Capture the cell that displays the provided text and extract its (X, Y) central coordinate. 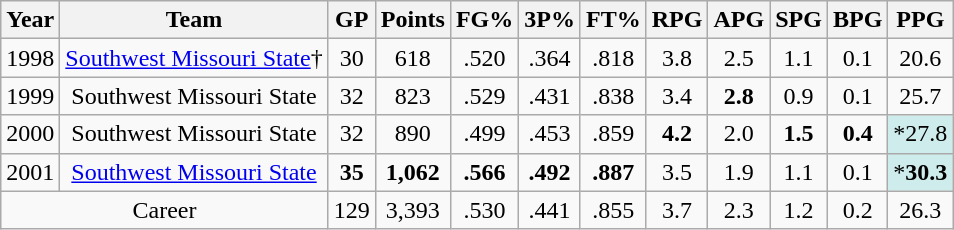
30 (352, 58)
2.0 (739, 134)
Career (164, 210)
0.4 (857, 134)
.453 (550, 134)
1998 (30, 58)
GP (352, 20)
25.7 (920, 96)
APG (739, 20)
.566 (484, 172)
PPG (920, 20)
0.9 (799, 96)
FG% (484, 20)
2000 (30, 134)
3.5 (677, 172)
Points (412, 20)
20.6 (920, 58)
3.8 (677, 58)
4.2 (677, 134)
1.5 (799, 134)
.838 (613, 96)
.887 (613, 172)
.530 (484, 210)
RPG (677, 20)
*27.8 (920, 134)
3P% (550, 20)
.431 (550, 96)
1999 (30, 96)
1.9 (739, 172)
.529 (484, 96)
.520 (484, 58)
129 (352, 210)
.364 (550, 58)
FT% (613, 20)
2.3 (739, 210)
2001 (30, 172)
2.5 (739, 58)
3,393 (412, 210)
.818 (613, 58)
Year (30, 20)
0.2 (857, 210)
.492 (550, 172)
823 (412, 96)
.441 (550, 210)
Team (194, 20)
.859 (613, 134)
BPG (857, 20)
26.3 (920, 210)
.855 (613, 210)
*30.3 (920, 172)
Southwest Missouri State† (194, 58)
3.7 (677, 210)
35 (352, 172)
618 (412, 58)
3.4 (677, 96)
.499 (484, 134)
1,062 (412, 172)
890 (412, 134)
1.2 (799, 210)
2.8 (739, 96)
SPG (799, 20)
